Locate the cell with the specified text and output its [X, Y] center coordinate. 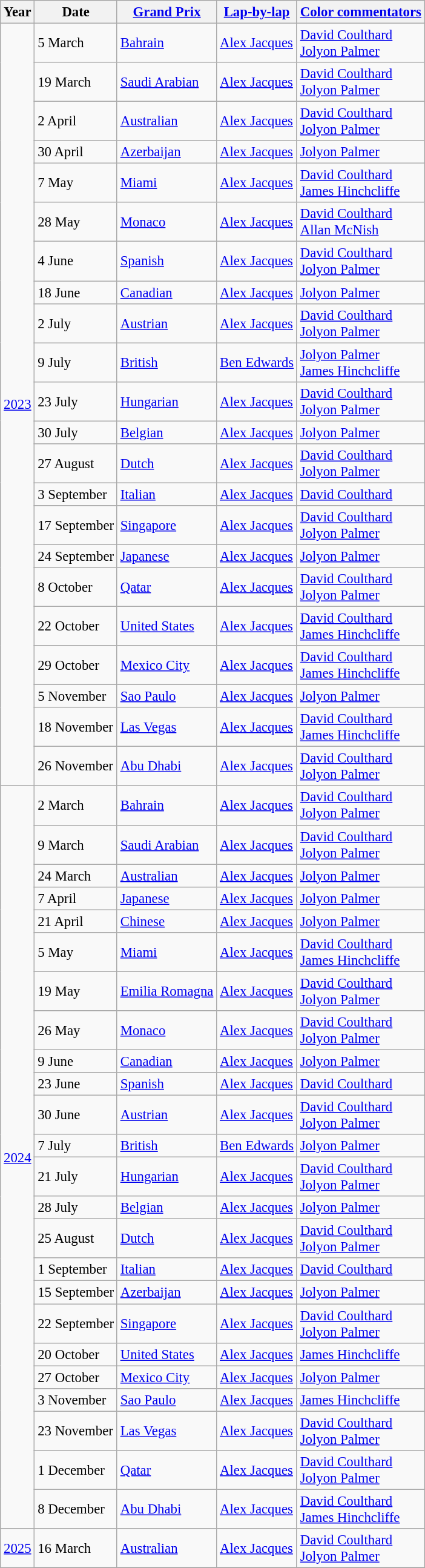
Lap-by-lap [257, 12]
22 October [76, 626]
23 November [76, 1431]
29 October [76, 665]
16 March [76, 1548]
21 April [76, 921]
9 March [76, 844]
26 November [76, 767]
22 September [76, 1324]
3 November [76, 1400]
4 June [76, 262]
Chinese [166, 921]
28 May [76, 222]
27 August [76, 464]
17 September [76, 526]
25 August [76, 1239]
30 June [76, 1116]
Date [76, 12]
19 May [76, 991]
7 April [76, 898]
15 September [76, 1292]
23 June [76, 1084]
Emilia Romagna [166, 991]
2 July [76, 323]
Color commentators [361, 12]
2025 [18, 1548]
27 October [76, 1377]
5 March [76, 44]
8 December [76, 1509]
Grand Prix [166, 12]
5 May [76, 952]
28 July [76, 1208]
1 December [76, 1470]
19 March [76, 82]
26 May [76, 1031]
1 September [76, 1270]
2 March [76, 806]
24 September [76, 556]
2023 [18, 405]
8 October [76, 587]
30 July [76, 432]
Jolyon Palmer James Hinchcliffe [361, 362]
20 October [76, 1354]
9 July [76, 362]
2024 [18, 1157]
21 July [76, 1177]
Year [18, 12]
7 May [76, 183]
18 June [76, 293]
24 March [76, 876]
David Coulthard Allan McNish [361, 222]
2 April [76, 121]
18 November [76, 727]
30 April [76, 152]
9 June [76, 1061]
23 July [76, 401]
3 September [76, 494]
5 November [76, 696]
7 July [76, 1146]
